Find where the given text appears and provide that cell's center as (x, y) coordinate. 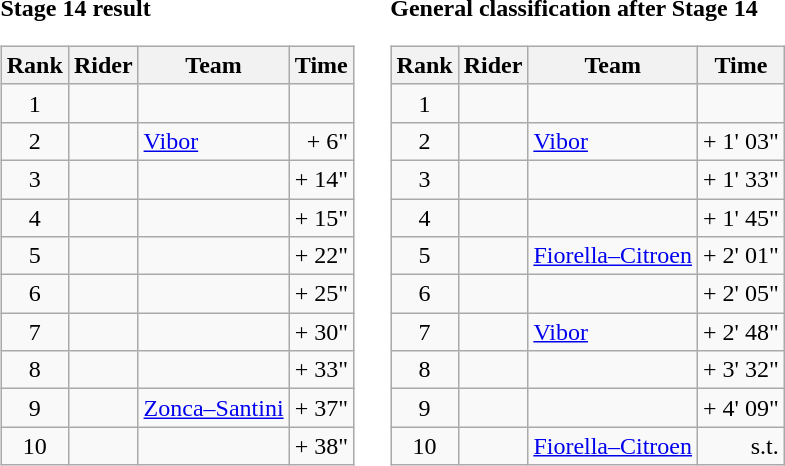
+ 22" (321, 256)
+ 15" (321, 217)
+ 30" (321, 332)
+ 1' 45" (742, 217)
+ 2' 05" (742, 294)
+ 37" (321, 408)
+ 2' 01" (742, 256)
+ 25" (321, 294)
+ 3' 32" (742, 370)
+ 6" (321, 141)
+ 4' 09" (742, 408)
+ 33" (321, 370)
+ 38" (321, 446)
Zonca–Santini (214, 408)
+ 1' 03" (742, 141)
+ 1' 33" (742, 179)
+ 14" (321, 179)
s.t. (742, 446)
+ 2' 48" (742, 332)
